Determine the [x, y] coordinate at the center of the cell enclosing the given text.  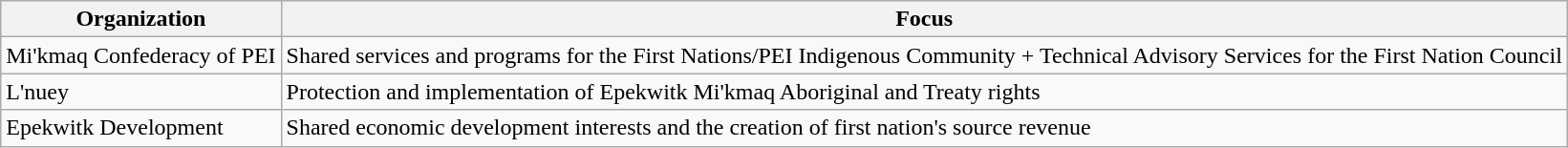
Mi'kmaq Confederacy of PEI [141, 55]
Shared economic development interests and the creation of first nation's source revenue [924, 128]
Focus [924, 19]
Epekwitk Development [141, 128]
Shared services and programs for the First Nations/PEI Indigenous Community + Technical Advisory Services for the First Nation Council [924, 55]
Protection and implementation of Epekwitk Mi'kmaq Aboriginal and Treaty rights [924, 92]
Organization [141, 19]
L'nuey [141, 92]
